Provide the (x, y) coordinate of the cell's center where the given text is located.  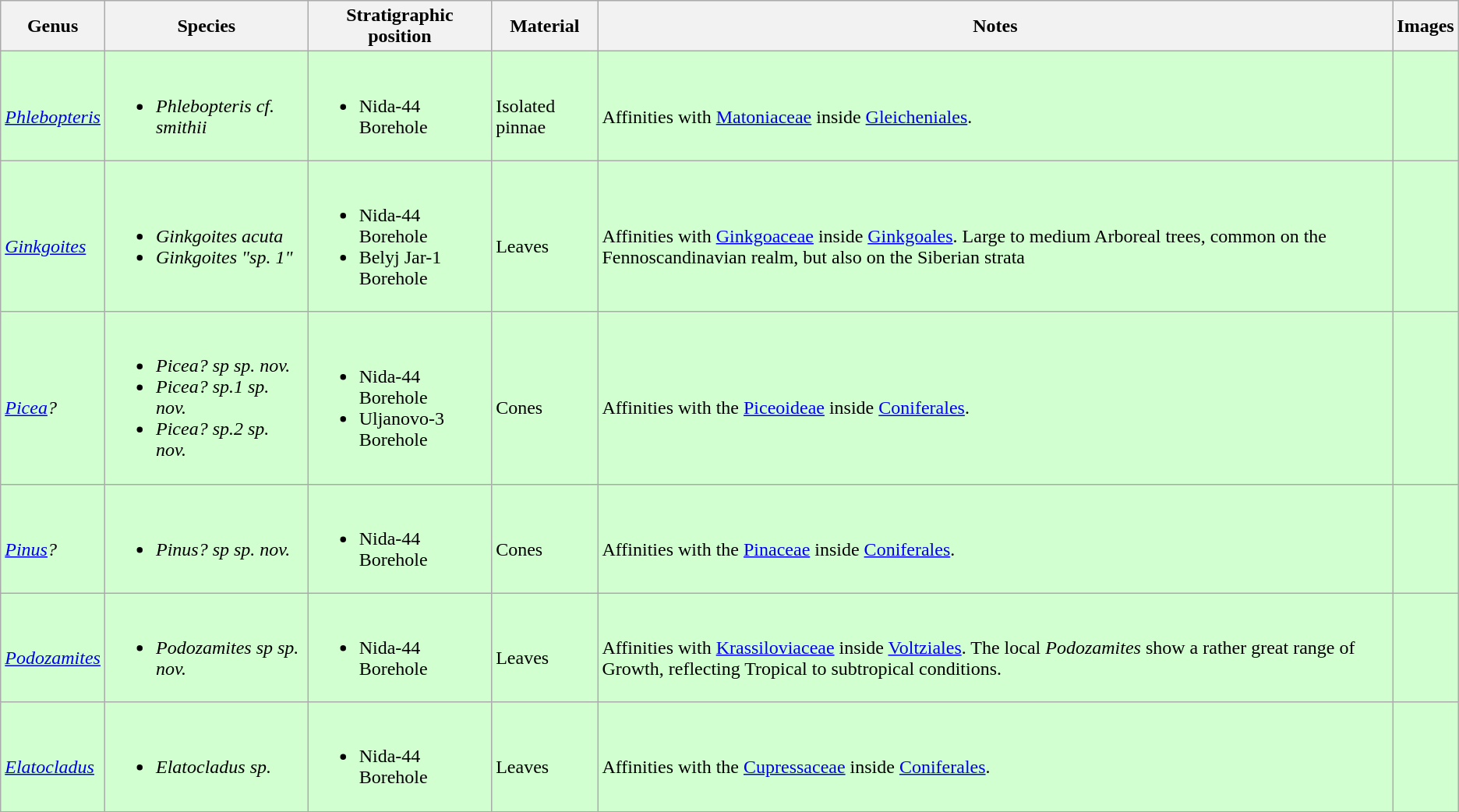
Phlebopteris cf. smithii (206, 106)
Elatocladus (53, 757)
Stratigraphic position (400, 26)
Nida-44 BoreholeBelyj Jar-1 Borehole (400, 236)
Affinities with Matoniaceae inside Gleicheniales. (995, 106)
Notes (995, 26)
Ginkgoites acutaGinkgoites "sp. 1" (206, 236)
Material (545, 26)
Affinities with the Cupressaceae inside Coniferales. (995, 757)
Isolated pinnae (545, 106)
Podozamites sp sp. nov. (206, 648)
Species (206, 26)
Picea? (53, 397)
Genus (53, 26)
Affinities with the Piceoideae inside Coniferales. (995, 397)
Pinus? (53, 538)
Phlebopteris (53, 106)
Pinus? sp sp. nov. (206, 538)
Affinities with Ginkgoaceae inside Ginkgoales. Large to medium Arboreal trees, common on the Fennoscandinavian realm, but also on the Siberian strata (995, 236)
Picea? sp sp. nov.Picea? sp.1 sp. nov.Picea? sp.2 sp. nov. (206, 397)
Images (1425, 26)
Affinities with the Pinaceae inside Coniferales. (995, 538)
Ginkgoites (53, 236)
Elatocladus sp. (206, 757)
Podozamites (53, 648)
Nida-44 BoreholeUljanovo-3 Borehole (400, 397)
